Pinpoint the cell where the given text exists, returning its [X, Y] midpoint coordinate. 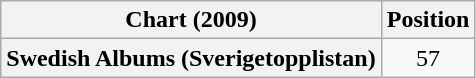
Swedish Albums (Sverigetopplistan) [191, 58]
Chart (2009) [191, 20]
57 [428, 58]
Position [428, 20]
